For the text-containing cell, return its midpoint in [X, Y] coordinate format. 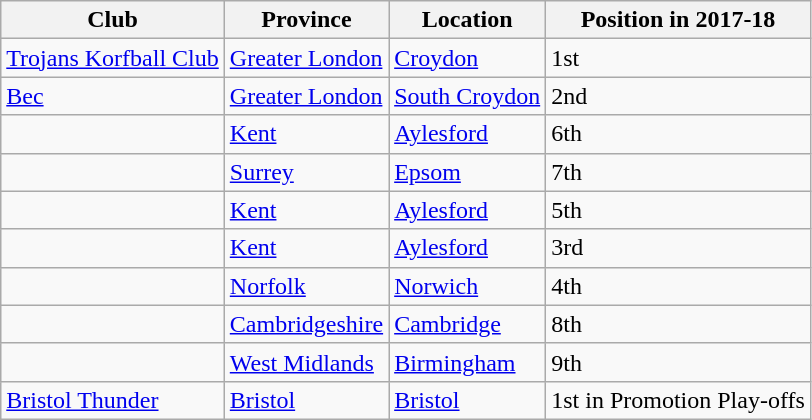
1st [678, 58]
Norfolk [306, 286]
Surrey [306, 172]
Norwich [468, 286]
South Croydon [468, 96]
Location [468, 20]
Position in 2017-18 [678, 20]
Epsom [468, 172]
Province [306, 20]
4th [678, 286]
3rd [678, 248]
9th [678, 362]
Croydon [468, 58]
Birmingham [468, 362]
6th [678, 134]
5th [678, 210]
Cambridgeshire [306, 324]
Bec [113, 96]
Bristol Thunder [113, 400]
Trojans Korfball Club [113, 58]
1st in Promotion Play-offs [678, 400]
Cambridge [468, 324]
2nd [678, 96]
West Midlands [306, 362]
8th [678, 324]
Club [113, 20]
7th [678, 172]
